Return the (X, Y) coordinate for the center point of the cell that contains the specified text.  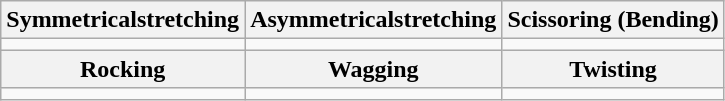
Symmetricalstretching (123, 20)
Wagging (374, 69)
Rocking (123, 69)
Twisting (613, 69)
Asymmetricalstretching (374, 20)
Scissoring (Bending) (613, 20)
